Output the (X, Y) coordinate of the center of the cell containing the given text.  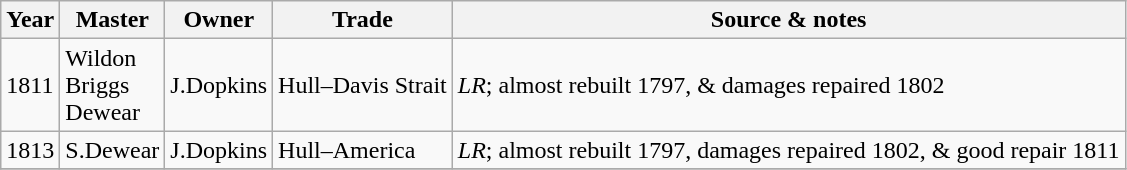
Master (112, 20)
Hull–America (363, 150)
WildonBriggsDewear (112, 85)
Year (30, 20)
Trade (363, 20)
1811 (30, 85)
1813 (30, 150)
Owner (219, 20)
Hull–Davis Strait (363, 85)
LR; almost rebuilt 1797, & damages repaired 1802 (788, 85)
S.Dewear (112, 150)
LR; almost rebuilt 1797, damages repaired 1802, & good repair 1811 (788, 150)
Source & notes (788, 20)
